Provide the [X, Y] coordinate of the cell's center where the given text is located.  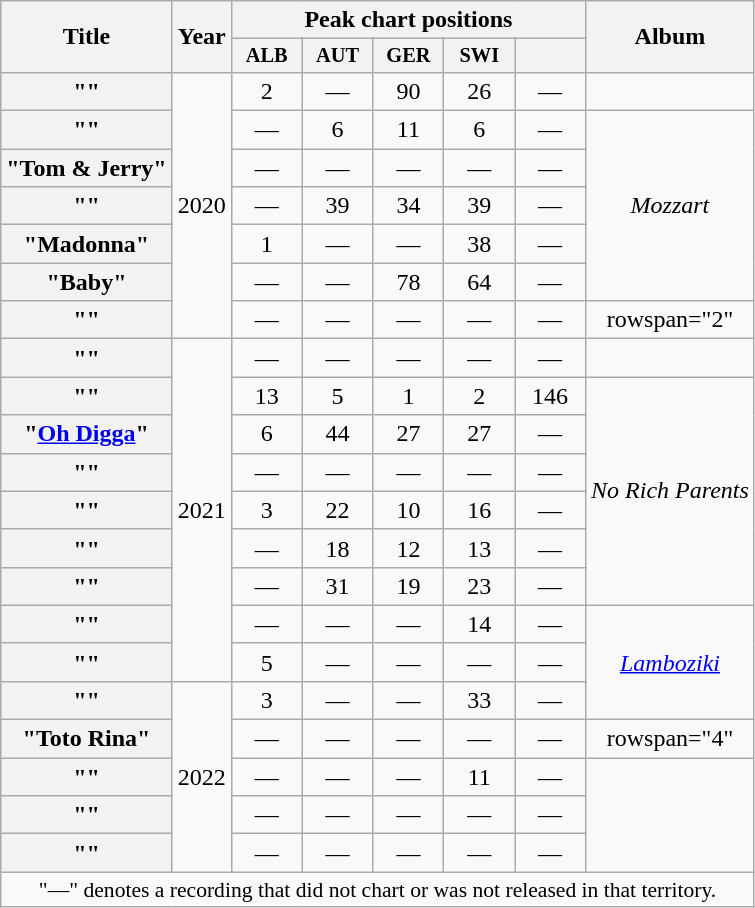
Mozzart [670, 206]
rowspan="2" [670, 320]
"—" denotes a recording that did not chart or was not released in that territory. [378, 890]
78 [408, 282]
AUT [338, 56]
19 [408, 586]
Peak chart positions [408, 20]
ALB [266, 56]
2021 [202, 510]
"Oh Digga" [86, 434]
2022 [202, 776]
23 [480, 586]
146 [550, 396]
10 [408, 510]
44 [338, 434]
31 [338, 586]
12 [408, 548]
90 [408, 91]
22 [338, 510]
"Tom & Jerry" [86, 168]
No Rich Parents [670, 491]
18 [338, 548]
SWI [480, 56]
26 [480, 91]
2020 [202, 205]
16 [480, 510]
34 [408, 206]
Lamboziki [670, 662]
14 [480, 624]
"Baby" [86, 282]
Year [202, 37]
38 [480, 244]
"Madonna" [86, 244]
Album [670, 37]
GER [408, 56]
33 [480, 700]
rowspan="4" [670, 739]
"Toto Rina" [86, 739]
64 [480, 282]
Title [86, 37]
